Search for the cell housing the specified text and yield its [X, Y] center coordinate. 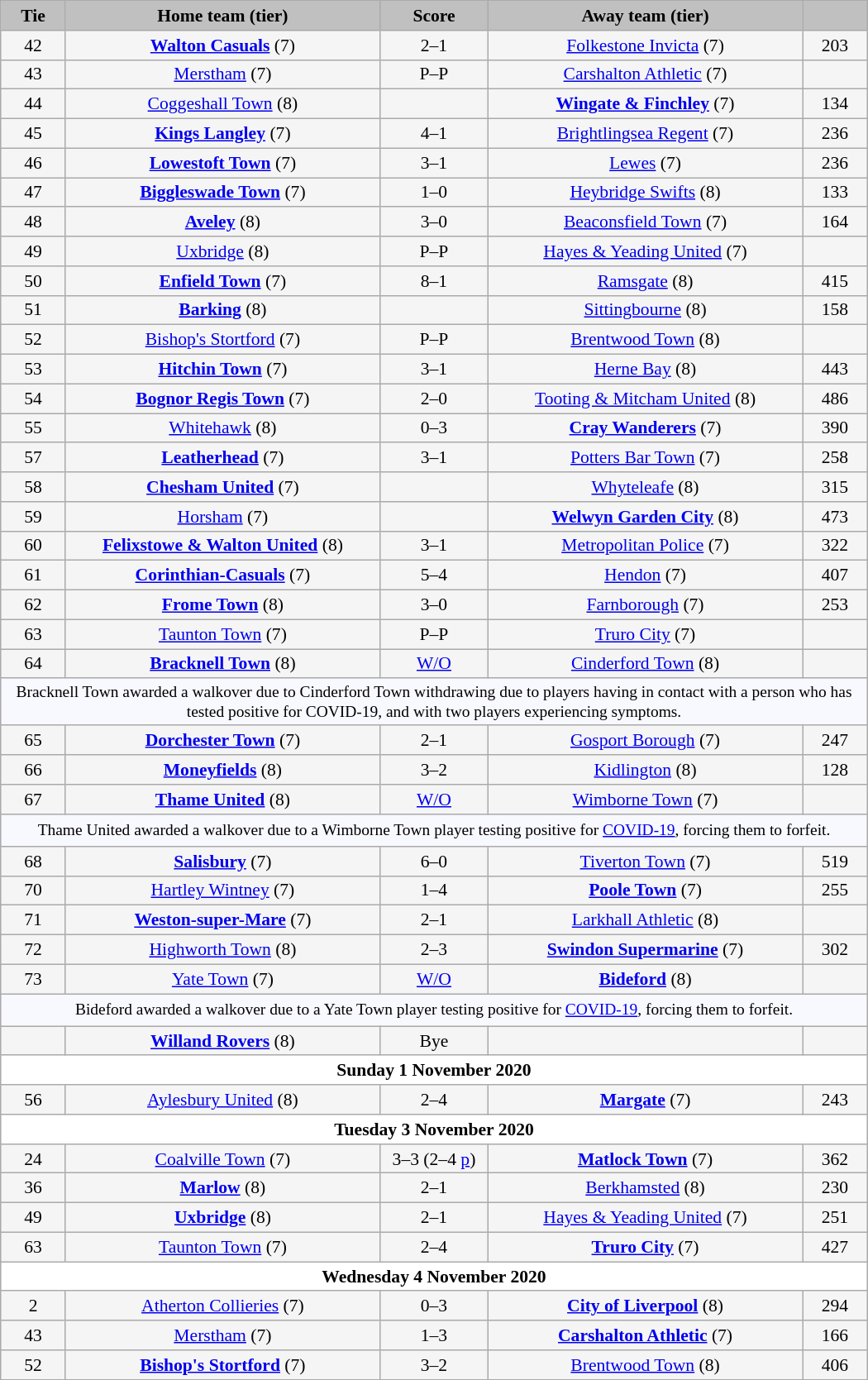
302 [835, 950]
243 [835, 1100]
390 [835, 428]
Hendon (7) [646, 575]
71 [33, 920]
6–0 [433, 862]
Whyteleafe (8) [646, 487]
Beaconsfield Town (7) [646, 222]
Heybridge Swifts (8) [646, 193]
Wingate & Finchley (7) [646, 104]
Sittingbourne (8) [646, 310]
42 [33, 45]
70 [33, 891]
Felixstowe & Walton United (8) [222, 546]
1–3 [433, 1335]
72 [33, 950]
57 [33, 458]
Welwyn Garden City (8) [646, 517]
Tuesday 3 November 2020 [434, 1129]
Horsham (7) [222, 517]
Bideford awarded a walkover due to a Yate Town player testing positive for COVID-19, forcing them to forfeit. [434, 1010]
Kings Langley (7) [222, 134]
Berkhamsted (8) [646, 1188]
294 [835, 1306]
Farnborough (7) [646, 605]
Yate Town (7) [222, 979]
473 [835, 517]
51 [33, 310]
415 [835, 281]
Bognor Regis Town (7) [222, 399]
53 [33, 370]
203 [835, 45]
164 [835, 222]
Home team (tier) [222, 16]
65 [33, 741]
Thame United (8) [222, 800]
Folkestone Invicta (7) [646, 45]
55 [33, 428]
67 [33, 800]
158 [835, 310]
Leatherhead (7) [222, 458]
519 [835, 862]
253 [835, 605]
46 [33, 163]
258 [835, 458]
47 [33, 193]
2–3 [433, 950]
247 [835, 741]
3–3 (2–4 p) [433, 1159]
Whitehawk (8) [222, 428]
Coggeshall Town (8) [222, 104]
Biggleswade Town (7) [222, 193]
73 [33, 979]
50 [33, 281]
Kidlington (8) [646, 770]
66 [33, 770]
Sunday 1 November 2020 [434, 1071]
Bracknell Town (8) [222, 664]
Bye [433, 1041]
4–1 [433, 134]
Tiverton Town (7) [646, 862]
Swindon Supermarine (7) [646, 950]
406 [835, 1365]
Cray Wanderers (7) [646, 428]
134 [835, 104]
Potters Bar Town (7) [646, 458]
Tooting & Mitcham United (8) [646, 399]
Gosport Borough (7) [646, 741]
407 [835, 575]
2–0 [433, 399]
24 [33, 1159]
Wimborne Town (7) [646, 800]
230 [835, 1188]
1–0 [433, 193]
Bideford (8) [646, 979]
Matlock Town (7) [646, 1159]
Hartley Wintney (7) [222, 891]
1–4 [433, 891]
Barking (8) [222, 310]
58 [33, 487]
Marlow (8) [222, 1188]
255 [835, 891]
Lowestoft Town (7) [222, 163]
Enfield Town (7) [222, 281]
36 [33, 1188]
Coalville Town (7) [222, 1159]
Hitchin Town (7) [222, 370]
Dorchester Town (7) [222, 741]
166 [835, 1335]
Moneyfields (8) [222, 770]
59 [33, 517]
54 [33, 399]
Atherton Collieries (7) [222, 1306]
Willand Rovers (8) [222, 1041]
44 [33, 104]
128 [835, 770]
5–4 [433, 575]
322 [835, 546]
Thame United awarded a walkover due to a Wimborne Town player testing positive for COVID-19, forcing them to forfeit. [434, 830]
Highworth Town (8) [222, 950]
Corinthian-Casuals (7) [222, 575]
427 [835, 1248]
Score [433, 16]
Away team (tier) [646, 16]
Larkhall Athletic (8) [646, 920]
Wednesday 4 November 2020 [434, 1277]
8–1 [433, 281]
362 [835, 1159]
Margate (7) [646, 1100]
Aveley (8) [222, 222]
56 [33, 1100]
Herne Bay (8) [646, 370]
61 [33, 575]
443 [835, 370]
60 [33, 546]
Frome Town (8) [222, 605]
Ramsgate (8) [646, 281]
Poole Town (7) [646, 891]
251 [835, 1218]
Metropolitan Police (7) [646, 546]
Brightlingsea Regent (7) [646, 134]
Salisbury (7) [222, 862]
Cinderford Town (8) [646, 664]
2 [33, 1306]
48 [33, 222]
City of Liverpool (8) [646, 1306]
64 [33, 664]
Chesham United (7) [222, 487]
68 [33, 862]
133 [835, 193]
315 [835, 487]
Aylesbury United (8) [222, 1100]
Tie [33, 16]
Walton Casuals (7) [222, 45]
486 [835, 399]
Lewes (7) [646, 163]
45 [33, 134]
62 [33, 605]
Weston-super-Mare (7) [222, 920]
